For the text-containing cell, return its midpoint in [x, y] coordinate format. 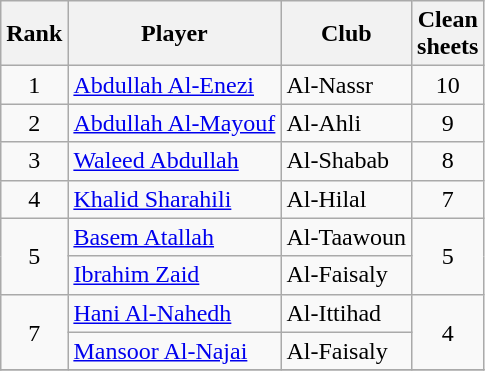
Rank [34, 34]
Khalid Sharahili [174, 199]
Al-Hilal [346, 199]
Abdullah Al-Mayouf [174, 123]
Ibrahim Zaid [174, 275]
9 [448, 123]
Al-Shabab [346, 161]
3 [34, 161]
Club [346, 34]
Mansoor Al-Najai [174, 351]
Al-Ittihad [346, 313]
Basem Atallah [174, 237]
Hani Al-Nahedh [174, 313]
8 [448, 161]
Cleansheets [448, 34]
Al-Ahli [346, 123]
1 [34, 85]
Waleed Abdullah [174, 161]
Al-Taawoun [346, 237]
Player [174, 34]
2 [34, 123]
10 [448, 85]
Al-Nassr [346, 85]
Abdullah Al-Enezi [174, 85]
